Locate the cell with the specified text and output its [X, Y] center coordinate. 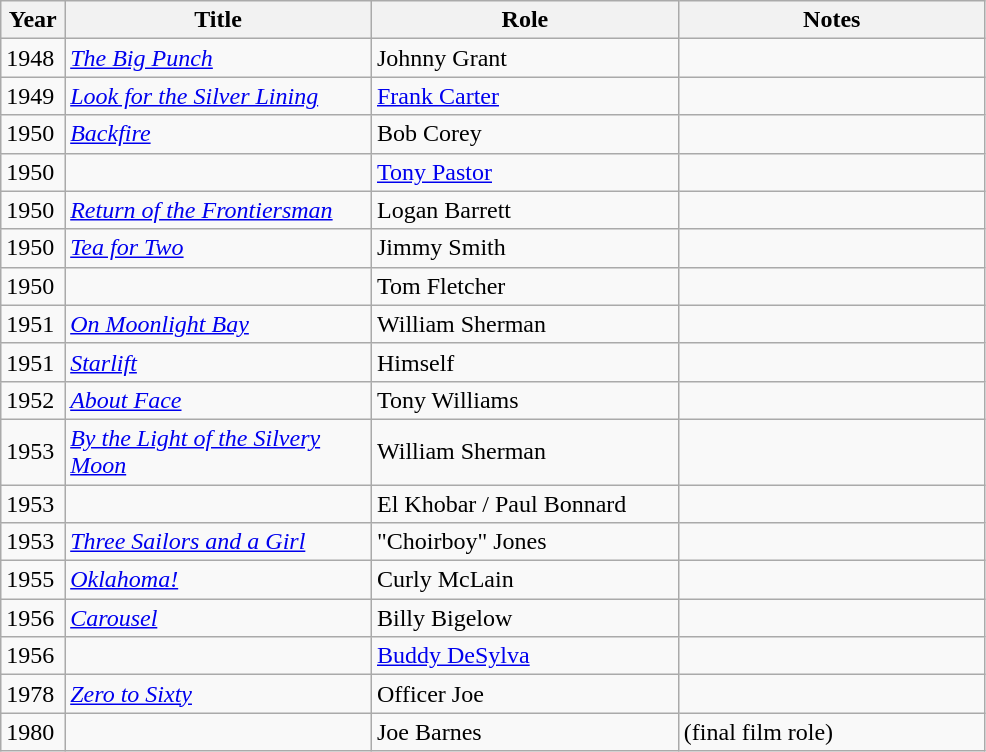
Billy Bigelow [524, 618]
Return of the Frontiersman [218, 210]
Logan Barrett [524, 210]
Frank Carter [524, 96]
Bob Corey [524, 134]
Officer Joe [524, 694]
Buddy DeSylva [524, 656]
Zero to Sixty [218, 694]
Role [524, 20]
1948 [33, 58]
The Big Punch [218, 58]
By the Light of the Silvery Moon [218, 452]
Himself [524, 362]
Title [218, 20]
Joe Barnes [524, 732]
Curly McLain [524, 580]
On Moonlight Bay [218, 324]
Johnny Grant [524, 58]
Tea for Two [218, 248]
About Face [218, 400]
1980 [33, 732]
"Choirboy" Jones [524, 542]
El Khobar / Paul Bonnard [524, 503]
1978 [33, 694]
(final film role) [832, 732]
1949 [33, 96]
Look for the Silver Lining [218, 96]
1952 [33, 400]
Year [33, 20]
1955 [33, 580]
Oklahoma! [218, 580]
Tony Pastor [524, 172]
Starlift [218, 362]
Jimmy Smith [524, 248]
Three Sailors and a Girl [218, 542]
Backfire [218, 134]
Notes [832, 20]
Tony Williams [524, 400]
Carousel [218, 618]
Tom Fletcher [524, 286]
